Return the (x, y) coordinate for the center point of the cell that contains the specified text.  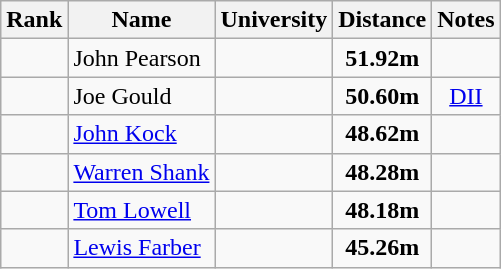
48.62m (382, 134)
Joe Gould (142, 96)
50.60m (382, 96)
Notes (466, 20)
Rank (34, 20)
Tom Lowell (142, 210)
Lewis Farber (142, 248)
John Kock (142, 134)
48.28m (382, 172)
51.92m (382, 58)
45.26m (382, 248)
Warren Shank (142, 172)
University (274, 20)
DII (466, 96)
Name (142, 20)
Distance (382, 20)
John Pearson (142, 58)
48.18m (382, 210)
